Search for the cell housing the specified text and yield its [X, Y] center coordinate. 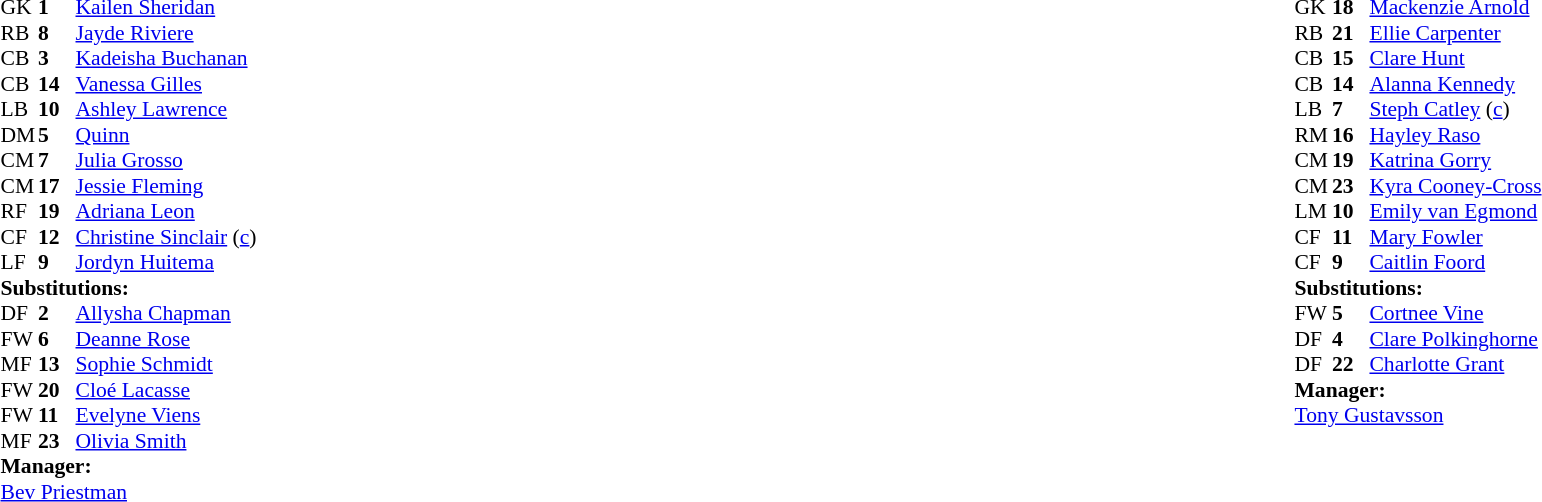
Jordyn Huitema [166, 263]
6 [57, 339]
Sophie Schmidt [166, 365]
3 [57, 59]
Steph Catley (c) [1455, 109]
Allysha Chapman [166, 313]
8 [57, 33]
15 [1351, 59]
13 [57, 365]
Ashley Lawrence [166, 109]
Adriana Leon [166, 211]
Cloé Lacasse [166, 390]
22 [1351, 365]
Kadeisha Buchanan [166, 59]
Kyra Cooney-Cross [1455, 186]
Alanna Kennedy [1455, 84]
Clare Polkinghorne [1455, 339]
2 [57, 313]
16 [1351, 135]
Olivia Smith [166, 441]
Julia Grosso [166, 161]
Katrina Gorry [1455, 161]
17 [57, 186]
LF [19, 263]
Hayley Raso [1455, 135]
DM [19, 135]
20 [57, 390]
Mary Fowler [1455, 237]
Vanessa Gilles [166, 84]
Evelyne Viens [166, 415]
4 [1351, 339]
Caitlin Foord [1455, 263]
Clare Hunt [1455, 59]
Ellie Carpenter [1455, 33]
Charlotte Grant [1455, 365]
12 [57, 237]
Emily van Egmond [1455, 211]
Tony Gustavsson [1418, 415]
Jayde Riviere [166, 33]
RF [19, 211]
RM [1313, 135]
Christine Sinclair (c) [166, 237]
Jessie Fleming [166, 186]
LM [1313, 211]
Quinn [166, 135]
Deanne Rose [166, 339]
Cortnee Vine [1455, 313]
21 [1351, 33]
